Find where the given text appears and provide that cell's center as (X, Y) coordinate. 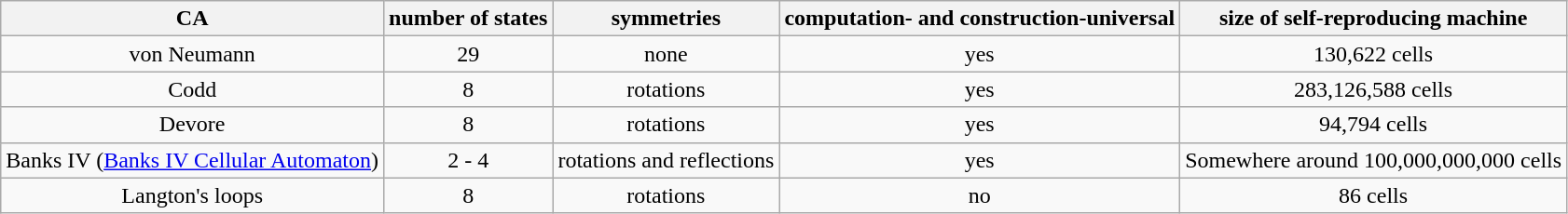
29 (468, 54)
86 cells (1374, 195)
number of states (468, 19)
Devore (192, 125)
none (666, 54)
rotations and reflections (666, 160)
Banks IV (Banks IV Cellular Automaton) (192, 160)
283,126,588 cells (1374, 89)
symmetries (666, 19)
CA (192, 19)
2 - 4 (468, 160)
computation- and construction-universal (980, 19)
von Neumann (192, 54)
130,622 cells (1374, 54)
Langton's loops (192, 195)
Codd (192, 89)
94,794 cells (1374, 125)
size of self-reproducing machine (1374, 19)
no (980, 195)
Somewhere around 100,000,000,000 cells (1374, 160)
